Return the [x, y] coordinate for the center point of the cell that contains the specified text.  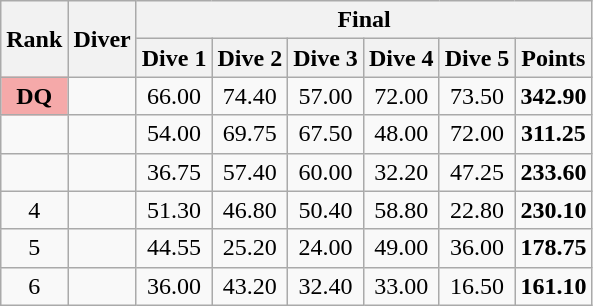
DQ [34, 96]
25.20 [250, 248]
311.25 [554, 134]
Dive 1 [174, 58]
73.50 [477, 96]
33.00 [401, 286]
Final [364, 20]
233.60 [554, 172]
54.00 [174, 134]
Diver [102, 39]
74.40 [250, 96]
32.40 [326, 286]
342.90 [554, 96]
Points [554, 58]
16.50 [477, 286]
69.75 [250, 134]
47.25 [477, 172]
230.10 [554, 210]
57.00 [326, 96]
4 [34, 210]
32.20 [401, 172]
49.00 [401, 248]
5 [34, 248]
161.10 [554, 286]
50.40 [326, 210]
44.55 [174, 248]
60.00 [326, 172]
58.80 [401, 210]
51.30 [174, 210]
67.50 [326, 134]
22.80 [477, 210]
Dive 5 [477, 58]
Dive 2 [250, 58]
Dive 3 [326, 58]
6 [34, 286]
48.00 [401, 134]
46.80 [250, 210]
43.20 [250, 286]
36.75 [174, 172]
57.40 [250, 172]
Rank [34, 39]
24.00 [326, 248]
66.00 [174, 96]
178.75 [554, 248]
Dive 4 [401, 58]
